For the text-containing cell, return its midpoint in [x, y] coordinate format. 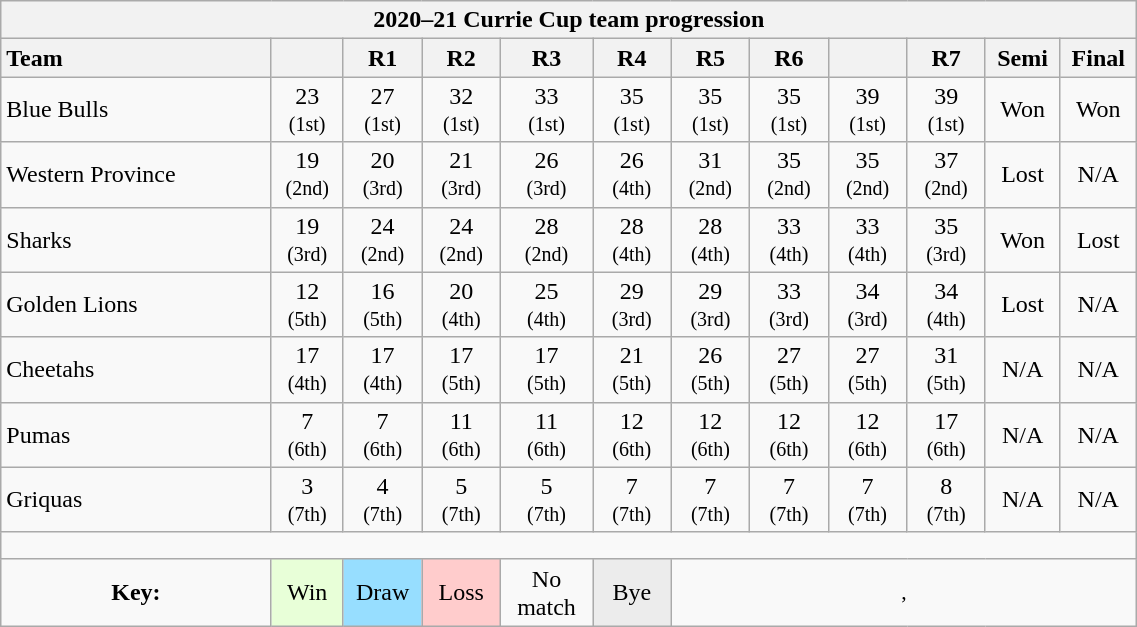
20 (4th) [462, 304]
Semi [1022, 58]
19 (3rd) [307, 240]
Win [307, 592]
R7 [946, 58]
R2 [462, 58]
17 (6th) [946, 434]
No match [547, 592]
37 (2nd) [946, 174]
34 (4th) [946, 304]
2020–21 Currie Cup team progression [569, 20]
26 (5th) [710, 370]
R1 [382, 58]
31 (2nd) [710, 174]
, [904, 592]
Final [1098, 58]
21 (3rd) [462, 174]
16 (5th) [382, 304]
Sharks [136, 240]
4 (7th) [382, 500]
Blue Bulls [136, 110]
33 (3rd) [790, 304]
31 (5th) [946, 370]
R4 [632, 58]
R6 [790, 58]
Pumas [136, 434]
27 (1st) [382, 110]
Key: [136, 592]
20 (3rd) [382, 174]
26 (4th) [632, 174]
19 (2nd) [307, 174]
R5 [710, 58]
Team [136, 58]
23 (1st) [307, 110]
Western Province [136, 174]
28 (2nd) [547, 240]
Golden Lions [136, 304]
26 (3rd) [547, 174]
8 (7th) [946, 500]
Bye [632, 592]
3 (7th) [307, 500]
21 (5th) [632, 370]
35 (3rd) [946, 240]
Cheetahs [136, 370]
Loss [462, 592]
Draw [382, 592]
R3 [547, 58]
Griquas [136, 500]
33 (1st) [547, 110]
25 (4th) [547, 304]
32 (1st) [462, 110]
34 (3rd) [868, 304]
12 (5th) [307, 304]
